Return the (x, y) coordinate for the center point of the cell that contains the specified text.  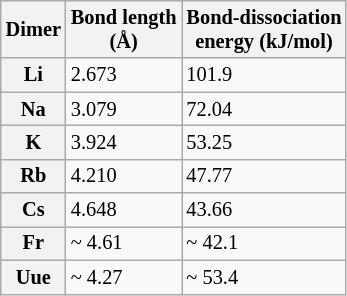
53.25 (264, 142)
Na (34, 109)
72.04 (264, 109)
3.079 (124, 109)
3.924 (124, 142)
Cs (34, 210)
K (34, 142)
Dimer (34, 29)
Rb (34, 176)
Bond length(Å) (124, 29)
~ 4.27 (124, 277)
Fr (34, 243)
47.77 (264, 176)
~ 4.61 (124, 243)
~ 53.4 (264, 277)
43.66 (264, 210)
Bond-dissociationenergy (kJ/mol) (264, 29)
4.210 (124, 176)
4.648 (124, 210)
~ 42.1 (264, 243)
2.673 (124, 75)
101.9 (264, 75)
Uue (34, 277)
Li (34, 75)
